Output the [X, Y] coordinate of the center of the cell containing the given text.  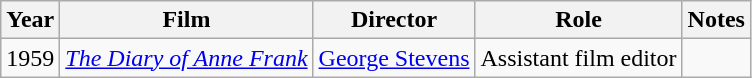
George Stevens [394, 58]
Assistant film editor [578, 58]
The Diary of Anne Frank [186, 58]
Notes [716, 20]
Director [394, 20]
Year [30, 20]
Film [186, 20]
1959 [30, 58]
Role [578, 20]
